Extract the [X, Y] coordinate from the center of the cell holding the provided text.  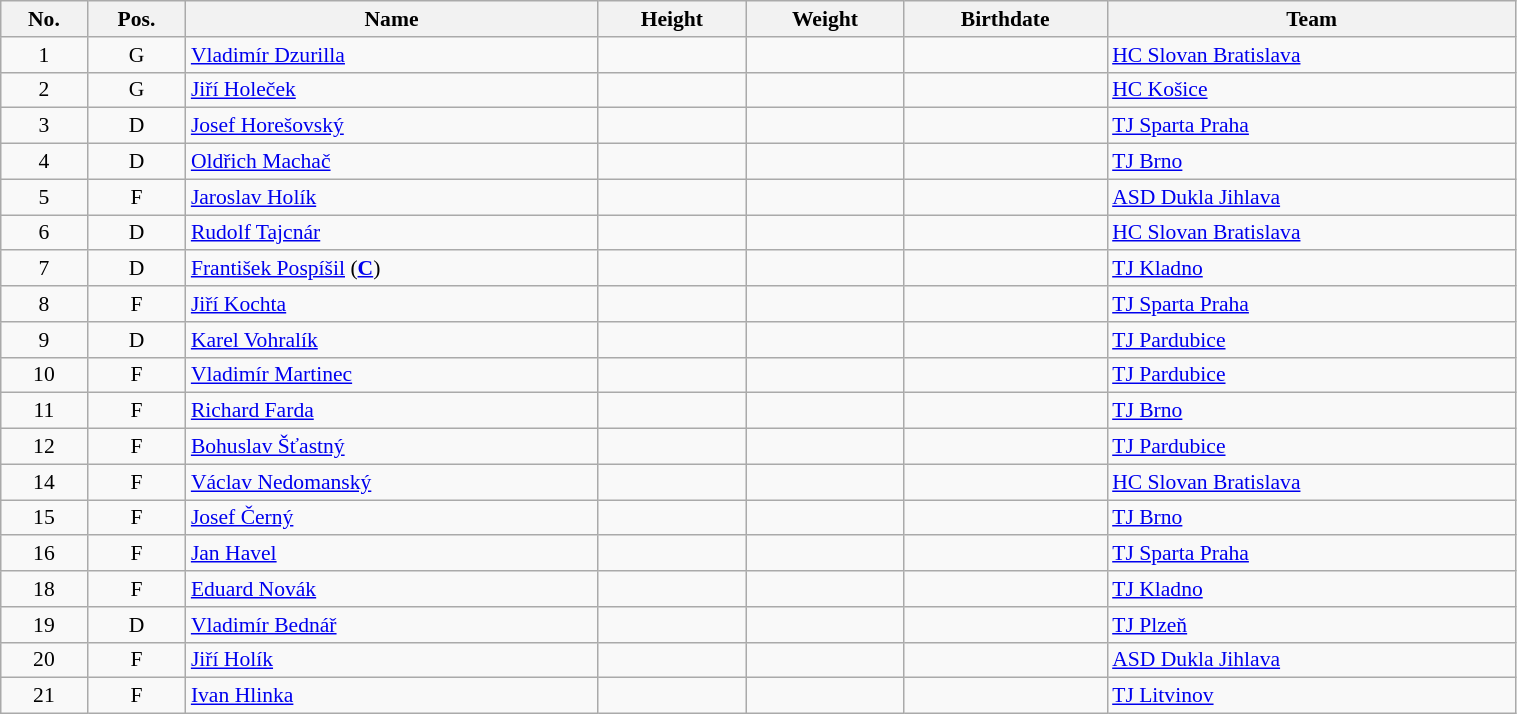
Pos. [136, 19]
Ivan Hlinka [392, 696]
TJ Litvinov [1312, 696]
4 [44, 162]
Bohuslav Šťastný [392, 447]
9 [44, 340]
7 [44, 269]
8 [44, 304]
Jiří Holeček [392, 90]
Vladimír Bednář [392, 625]
František Pospíšil (C) [392, 269]
2 [44, 90]
Eduard Novák [392, 589]
20 [44, 660]
Jaroslav Holík [392, 197]
TJ Plzeň [1312, 625]
18 [44, 589]
15 [44, 518]
Josef Černý [392, 518]
Weight [826, 19]
16 [44, 554]
Vladimír Martinec [392, 375]
19 [44, 625]
11 [44, 411]
Karel Vohralík [392, 340]
Václav Nedomanský [392, 482]
Oldřich Machač [392, 162]
21 [44, 696]
Josef Horešovský [392, 126]
12 [44, 447]
Jiří Holík [392, 660]
Team [1312, 19]
5 [44, 197]
14 [44, 482]
Birthdate [1005, 19]
1 [44, 55]
Rudolf Tajcnár [392, 233]
10 [44, 375]
Vladimír Dzurilla [392, 55]
6 [44, 233]
Height [672, 19]
No. [44, 19]
HC Košice [1312, 90]
3 [44, 126]
Name [392, 19]
Richard Farda [392, 411]
Jiří Kochta [392, 304]
Jan Havel [392, 554]
